Locate the cell with the specified text and output its [x, y] center coordinate. 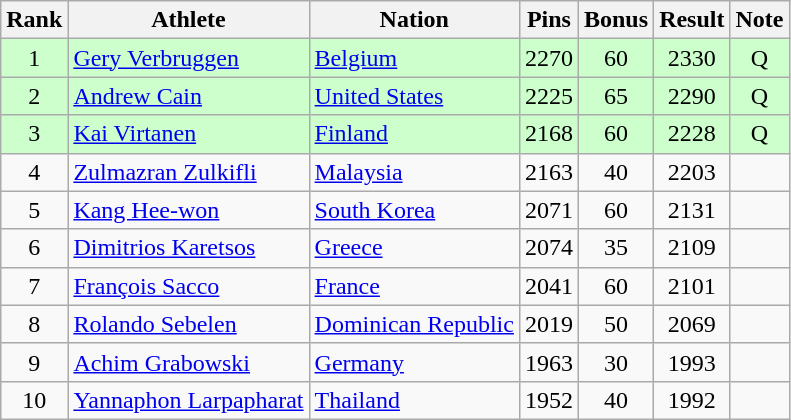
Germany [414, 362]
2270 [548, 58]
Note [760, 20]
2071 [548, 210]
United States [414, 96]
2290 [692, 96]
Rank [34, 20]
Zulmazran Zulkifli [188, 172]
1993 [692, 362]
1 [34, 58]
Athlete [188, 20]
2168 [548, 134]
Bonus [616, 20]
Kang Hee-won [188, 210]
Result [692, 20]
Malaysia [414, 172]
1952 [548, 400]
3 [34, 134]
Dimitrios Karetsos [188, 248]
2109 [692, 248]
2101 [692, 286]
9 [34, 362]
Achim Grabowski [188, 362]
Gery Verbruggen [188, 58]
François Sacco [188, 286]
2228 [692, 134]
2074 [548, 248]
2163 [548, 172]
Pins [548, 20]
65 [616, 96]
South Korea [414, 210]
2203 [692, 172]
Belgium [414, 58]
Rolando Sebelen [188, 324]
50 [616, 324]
4 [34, 172]
2330 [692, 58]
30 [616, 362]
Greece [414, 248]
Finland [414, 134]
2131 [692, 210]
10 [34, 400]
2225 [548, 96]
2041 [548, 286]
7 [34, 286]
35 [616, 248]
2019 [548, 324]
Andrew Cain [188, 96]
Thailand [414, 400]
Kai Virtanen [188, 134]
8 [34, 324]
2 [34, 96]
Yannaphon Larpapharat [188, 400]
6 [34, 248]
5 [34, 210]
Nation [414, 20]
1992 [692, 400]
France [414, 286]
1963 [548, 362]
Dominican Republic [414, 324]
2069 [692, 324]
